From the cell containing the given text, extract its center point as (X, Y) coordinate. 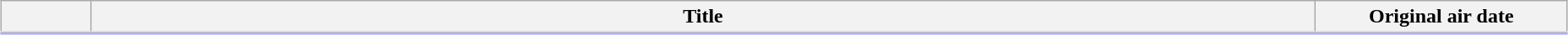
Title (703, 17)
Original air date (1441, 17)
